From the cell containing the given text, extract its center point as (X, Y) coordinate. 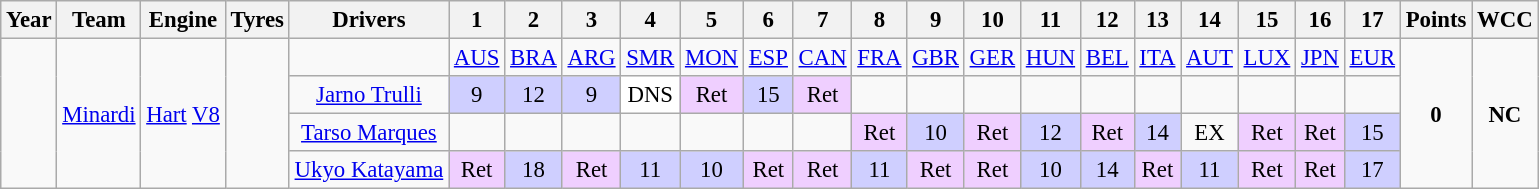
Drivers (368, 20)
6 (768, 20)
BRA (534, 58)
8 (880, 20)
Minardi (99, 114)
AUT (1210, 58)
SMR (650, 58)
Ukyo Katayama (368, 170)
Hart V8 (183, 114)
ESP (768, 58)
EUR (1372, 58)
Engine (183, 20)
JPN (1320, 58)
DNS (650, 95)
NC (1505, 114)
BEL (1107, 58)
Jarno Trulli (368, 95)
18 (534, 170)
13 (1158, 20)
ARG (592, 58)
16 (1320, 20)
Tyres (257, 20)
HUN (1050, 58)
Tarso Marques (368, 133)
Year (29, 20)
FRA (880, 58)
2 (534, 20)
Points (1436, 20)
1 (477, 20)
LUX (1266, 58)
5 (712, 20)
CAN (822, 58)
0 (1436, 114)
4 (650, 20)
GBR (936, 58)
MON (712, 58)
Team (99, 20)
GER (992, 58)
AUS (477, 58)
3 (592, 20)
WCC (1505, 20)
ITA (1158, 58)
EX (1210, 133)
7 (822, 20)
